From the cell containing the given text, extract its center point as (X, Y) coordinate. 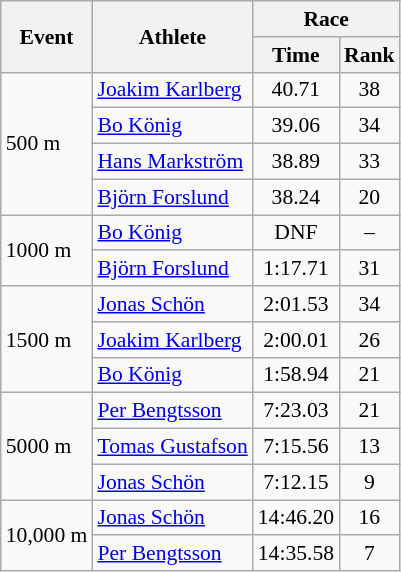
31 (370, 269)
1:17.71 (296, 269)
33 (370, 162)
Rank (370, 55)
39.06 (296, 126)
2:00.01 (296, 340)
2:01.53 (296, 304)
7:23.03 (296, 411)
16 (370, 518)
1500 m (47, 340)
1:58.94 (296, 375)
Event (47, 36)
40.71 (296, 90)
13 (370, 447)
38.24 (296, 197)
DNF (296, 233)
Hans Markström (172, 162)
Time (296, 55)
5000 m (47, 446)
38 (370, 90)
10,000 m (47, 536)
26 (370, 340)
20 (370, 197)
7 (370, 554)
9 (370, 482)
14:35.58 (296, 554)
500 m (47, 143)
Race (326, 19)
7:12.15 (296, 482)
7:15.56 (296, 447)
– (370, 233)
1000 m (47, 250)
14:46.20 (296, 518)
Athlete (172, 36)
38.89 (296, 162)
Tomas Gustafson (172, 447)
